Capture the cell that displays the provided text and extract its (X, Y) central coordinate. 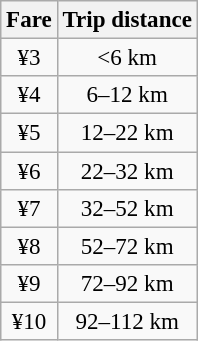
52–72 km (127, 246)
¥5 (29, 133)
<6 km (127, 58)
92–112 km (127, 322)
¥4 (29, 95)
22–32 km (127, 171)
6–12 km (127, 95)
¥9 (29, 284)
¥7 (29, 209)
¥3 (29, 58)
Trip distance (127, 20)
¥8 (29, 246)
72–92 km (127, 284)
32–52 km (127, 209)
¥10 (29, 322)
12–22 km (127, 133)
¥6 (29, 171)
Fare (29, 20)
